Provide the (x, y) coordinate of the cell's center where the given text is located.  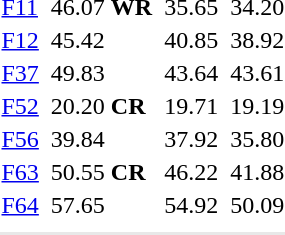
54.92 (192, 205)
20.20 CR (101, 106)
39.84 (101, 139)
50.55 CR (101, 172)
F63 (20, 172)
57.65 (101, 205)
43.64 (192, 73)
45.42 (101, 40)
F12 (20, 40)
F52 (20, 106)
49.83 (101, 73)
46.22 (192, 172)
F56 (20, 139)
F37 (20, 73)
F64 (20, 205)
37.92 (192, 139)
40.85 (192, 40)
19.71 (192, 106)
